Locate the cell with the specified text and output its (x, y) center coordinate. 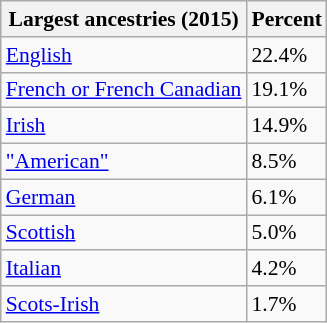
14.9% (286, 126)
Percent (286, 19)
4.2% (286, 269)
Irish (124, 126)
Scots-Irish (124, 304)
5.0% (286, 233)
6.1% (286, 197)
French or French Canadian (124, 90)
1.7% (286, 304)
German (124, 197)
Italian (124, 269)
Scottish (124, 233)
22.4% (286, 55)
19.1% (286, 90)
English (124, 55)
Largest ancestries (2015) (124, 19)
"American" (124, 162)
8.5% (286, 162)
